Find where the given text appears and provide that cell's center as [X, Y] coordinate. 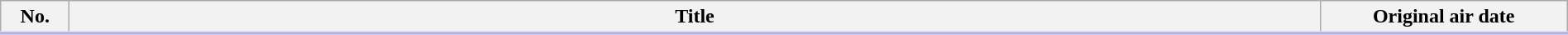
No. [35, 17]
Original air date [1444, 17]
Title [695, 17]
